Identify which cell holds the provided text, then report its (x, y) central coordinate. 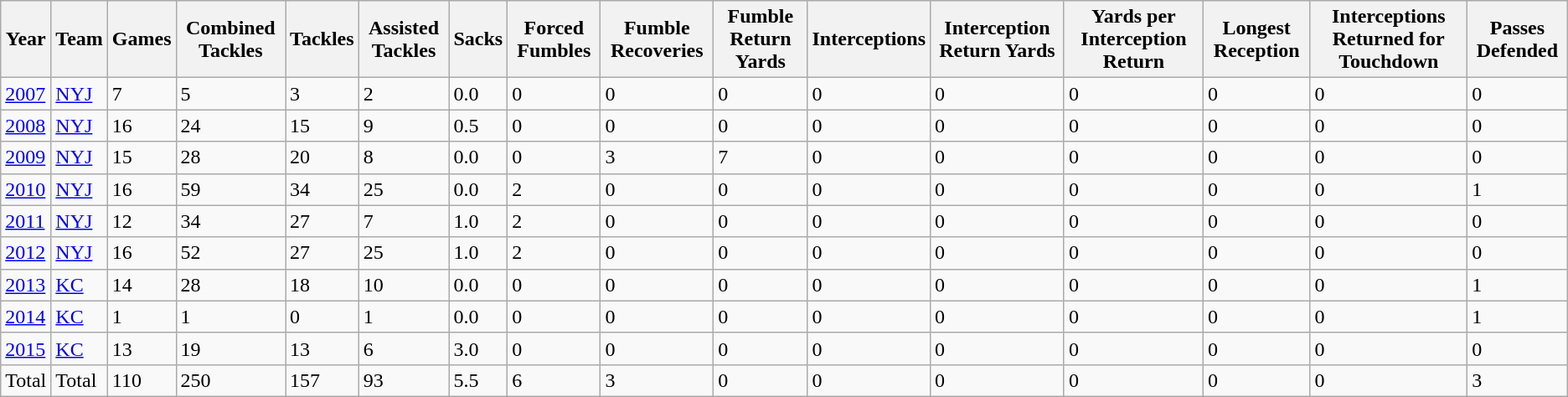
52 (231, 253)
5.5 (478, 380)
14 (142, 285)
19 (231, 348)
110 (142, 380)
Combined Tackles (231, 39)
2011 (26, 221)
Forced Fumbles (554, 39)
Passes Defended (1518, 39)
2012 (26, 253)
Sacks (478, 39)
Tackles (322, 39)
20 (322, 157)
Team (80, 39)
Fumble Return Yards (761, 39)
2013 (26, 285)
Yards per Interception Return (1133, 39)
8 (404, 157)
250 (231, 380)
Assisted Tackles (404, 39)
0.5 (478, 126)
18 (322, 285)
Games (142, 39)
2007 (26, 94)
2014 (26, 317)
3.0 (478, 348)
9 (404, 126)
Longest Reception (1256, 39)
Interception Return Yards (998, 39)
Fumble Recoveries (657, 39)
10 (404, 285)
2015 (26, 348)
Interceptions Returned for Touchdown (1389, 39)
2008 (26, 126)
2009 (26, 157)
12 (142, 221)
157 (322, 380)
5 (231, 94)
Year (26, 39)
24 (231, 126)
Interceptions (869, 39)
59 (231, 189)
93 (404, 380)
2010 (26, 189)
